Pinpoint the cell where the given text exists, returning its [x, y] midpoint coordinate. 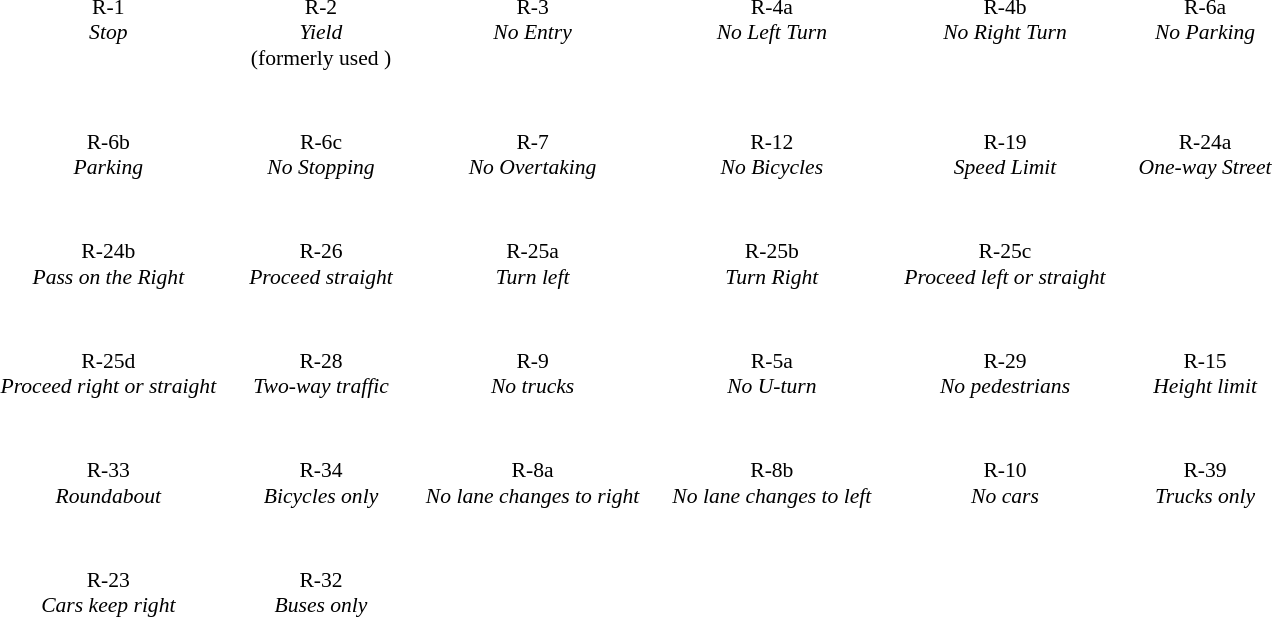
R-25aTurn left [532, 252]
R-5aNo U-turn [772, 361]
R-29No pedestrians [1005, 361]
R-19Speed Limit [1005, 142]
R-28Two-way traffic [322, 361]
R-7No Overtaking [532, 142]
R-8aNo lane changes to right [532, 470]
R-6cNo Stopping [322, 142]
R-9No trucks [532, 361]
R-34Bicycles only [322, 470]
R-8bNo lane changes to left [772, 470]
R-25cProceed left or straight [1005, 252]
R-25bTurn Right [772, 252]
R-12No Bicycles [772, 142]
R-10No cars [1005, 470]
R-26Proceed straight [322, 252]
